Locate the cell with the specified text and output its (x, y) center coordinate. 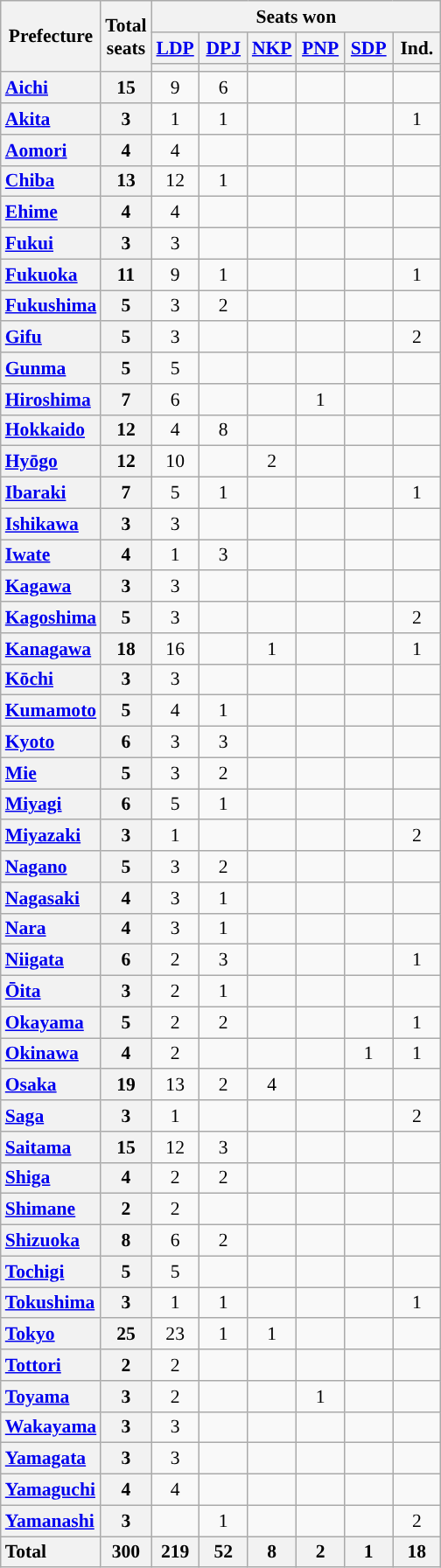
Fukui (51, 244)
Shimane (51, 1209)
Tottori (51, 1365)
Yamanashi (51, 1521)
19 (126, 1085)
Total (51, 1552)
PNP (320, 48)
219 (175, 1552)
Akita (51, 119)
Tochigi (51, 1272)
NKP (272, 48)
Iwate (51, 555)
Miyagi (51, 805)
10 (175, 462)
25 (126, 1335)
Ibaraki (51, 493)
11 (126, 275)
Okinawa (51, 1054)
Nara (51, 929)
Yamaguchi (51, 1490)
Chiba (51, 181)
Saitama (51, 1147)
16 (175, 649)
52 (224, 1552)
Nagasaki (51, 898)
Hiroshima (51, 400)
Okayama (51, 1022)
300 (126, 1552)
LDP (175, 48)
Seats won (296, 17)
Ehime (51, 213)
Ishikawa (51, 524)
Gifu (51, 338)
Aomori (51, 150)
DPJ (224, 48)
Ōita (51, 992)
Mie (51, 773)
Miyazaki (51, 836)
Aichi (51, 88)
Kyoto (51, 742)
Niigata (51, 960)
Kanagawa (51, 649)
Tokushima (51, 1303)
Hokkaido (51, 430)
Nagano (51, 867)
Shiga (51, 1178)
Kōchi (51, 679)
Gunma (51, 368)
Fukuoka (51, 275)
23 (175, 1335)
Tokyo (51, 1335)
Hyōgo (51, 462)
Kagawa (51, 587)
SDP (369, 48)
Wakayama (51, 1427)
Osaka (51, 1085)
Toyama (51, 1397)
Kumamoto (51, 711)
Kagoshima (51, 617)
Totalseats (126, 37)
Saga (51, 1116)
Ind. (416, 48)
Yamagata (51, 1459)
Fukushima (51, 306)
Shizuoka (51, 1241)
Prefecture (51, 37)
